For the text-containing cell, return its midpoint in (X, Y) coordinate format. 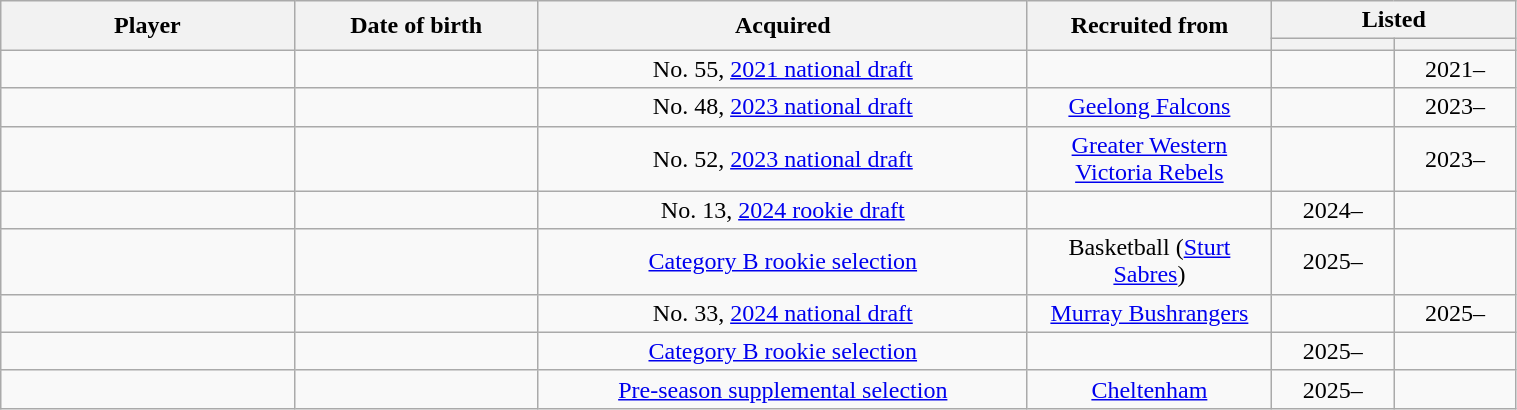
No. 13, 2024 rookie draft (782, 210)
Greater Western Victoria Rebels (1149, 158)
2021– (1455, 69)
Geelong Falcons (1149, 107)
Pre-season supplemental selection (782, 389)
Recruited from (1149, 26)
Date of birth (416, 26)
Basketball (Sturt Sabres) (1149, 262)
Listed (1394, 20)
Cheltenham (1149, 389)
No. 52, 2023 national draft (782, 158)
No. 48, 2023 national draft (782, 107)
2024– (1333, 210)
Murray Bushrangers (1149, 313)
No. 55, 2021 national draft (782, 69)
Acquired (782, 26)
Player (148, 26)
No. 33, 2024 national draft (782, 313)
